From the cell containing the given text, extract its center point as (X, Y) coordinate. 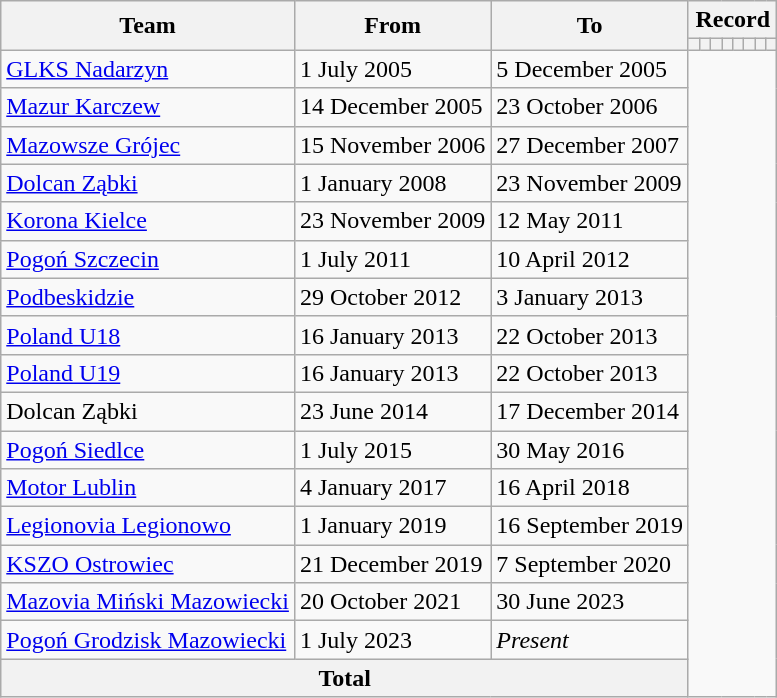
4 January 2017 (392, 488)
1 July 2023 (392, 640)
Present (590, 640)
10 April 2012 (590, 259)
Poland U19 (148, 373)
1 January 2019 (392, 526)
1 January 2008 (392, 183)
From (392, 26)
1 July 2011 (392, 259)
Mazowsze Grójec (148, 145)
23 October 2006 (590, 107)
23 June 2014 (392, 411)
5 December 2005 (590, 69)
17 December 2014 (590, 411)
30 May 2016 (590, 449)
Motor Lublin (148, 488)
30 June 2023 (590, 602)
1 July 2015 (392, 449)
12 May 2011 (590, 221)
3 January 2013 (590, 297)
Mazur Karczew (148, 107)
7 September 2020 (590, 564)
Mazovia Miński Mazowiecki (148, 602)
Poland U18 (148, 335)
14 December 2005 (392, 107)
21 December 2019 (392, 564)
29 October 2012 (392, 297)
20 October 2021 (392, 602)
Record (732, 20)
16 September 2019 (590, 526)
1 July 2005 (392, 69)
Total (345, 678)
GLKS Nadarzyn (148, 69)
Legionovia Legionowo (148, 526)
Team (148, 26)
To (590, 26)
Pogoń Siedlce (148, 449)
Korona Kielce (148, 221)
KSZO Ostrowiec (148, 564)
15 November 2006 (392, 145)
Pogoń Szczecin (148, 259)
27 December 2007 (590, 145)
Podbeskidzie (148, 297)
Pogoń Grodzisk Mazowiecki (148, 640)
16 April 2018 (590, 488)
